Extract the (x, y) coordinate from the center of the cell holding the provided text.  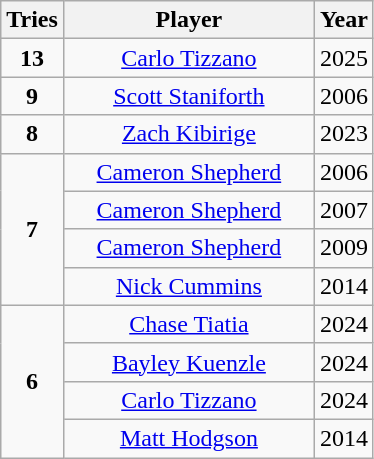
Matt Hodgson (188, 438)
Chase Tiatia (188, 324)
13 (32, 58)
2009 (344, 248)
Year (344, 20)
8 (32, 134)
Nick Cummins (188, 286)
6 (32, 381)
Bayley Kuenzle (188, 362)
Zach Kibirige (188, 134)
2023 (344, 134)
9 (32, 96)
2007 (344, 210)
7 (32, 229)
Scott Staniforth (188, 96)
2025 (344, 58)
Player (188, 20)
Tries (32, 20)
